Identify which cell holds the provided text, then report its [x, y] central coordinate. 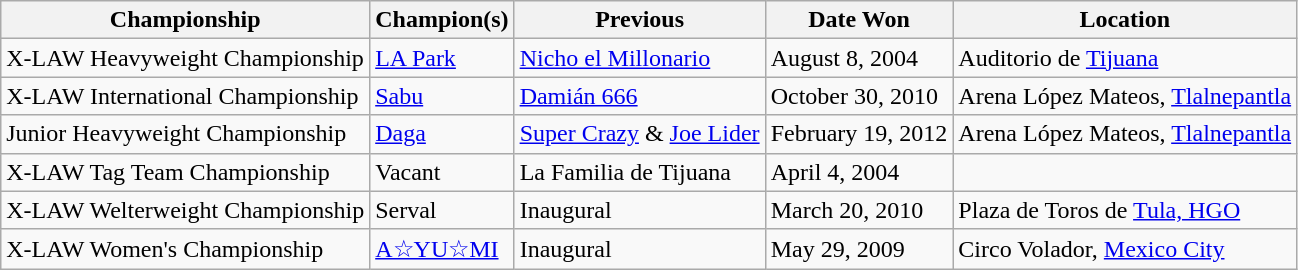
Auditorio de Tijuana [1125, 58]
Serval [442, 210]
Champion(s) [442, 20]
Super Crazy & Joe Lider [640, 134]
X-LAW Women's Championship [186, 249]
March 20, 2010 [859, 210]
Nicho el Millonario [640, 58]
LA Park [442, 58]
Circo Volador, Mexico City [1125, 249]
Vacant [442, 172]
Junior Heavyweight Championship [186, 134]
Location [1125, 20]
A☆YU☆MI [442, 249]
X-LAW International Championship [186, 96]
X-LAW Heavyweight Championship [186, 58]
X-LAW Tag Team Championship [186, 172]
X-LAW Welterweight Championship [186, 210]
Previous [640, 20]
February 19, 2012 [859, 134]
Daga [442, 134]
April 4, 2004 [859, 172]
October 30, 2010 [859, 96]
Sabu [442, 96]
Championship [186, 20]
Date Won [859, 20]
August 8, 2004 [859, 58]
Damián 666 [640, 96]
La Familia de Tijuana [640, 172]
Plaza de Toros de Tula, HGO [1125, 210]
May 29, 2009 [859, 249]
